Extract the (X, Y) coordinate from the center of the cell holding the provided text.  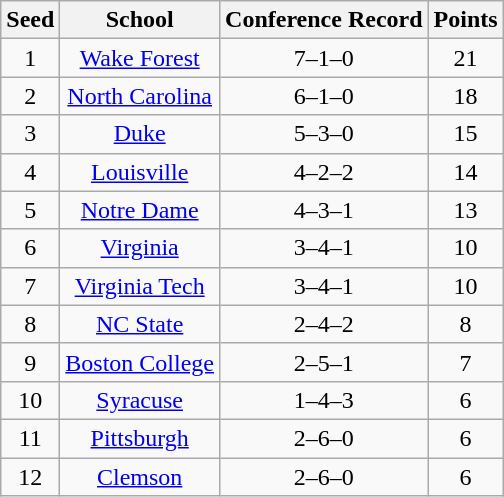
Points (466, 20)
5 (30, 210)
2 (30, 96)
6–1–0 (324, 96)
Conference Record (324, 20)
4–2–2 (324, 172)
Seed (30, 20)
Pittsburgh (140, 438)
Syracuse (140, 400)
18 (466, 96)
Notre Dame (140, 210)
Clemson (140, 477)
13 (466, 210)
NC State (140, 324)
9 (30, 362)
2–4–2 (324, 324)
12 (30, 477)
Louisville (140, 172)
4–3–1 (324, 210)
11 (30, 438)
2–5–1 (324, 362)
3 (30, 134)
North Carolina (140, 96)
Wake Forest (140, 58)
4 (30, 172)
14 (466, 172)
1 (30, 58)
21 (466, 58)
Virginia (140, 248)
Virginia Tech (140, 286)
Duke (140, 134)
7–1–0 (324, 58)
15 (466, 134)
5–3–0 (324, 134)
Boston College (140, 362)
School (140, 20)
1–4–3 (324, 400)
